Find where the given text appears and provide that cell's center as (x, y) coordinate. 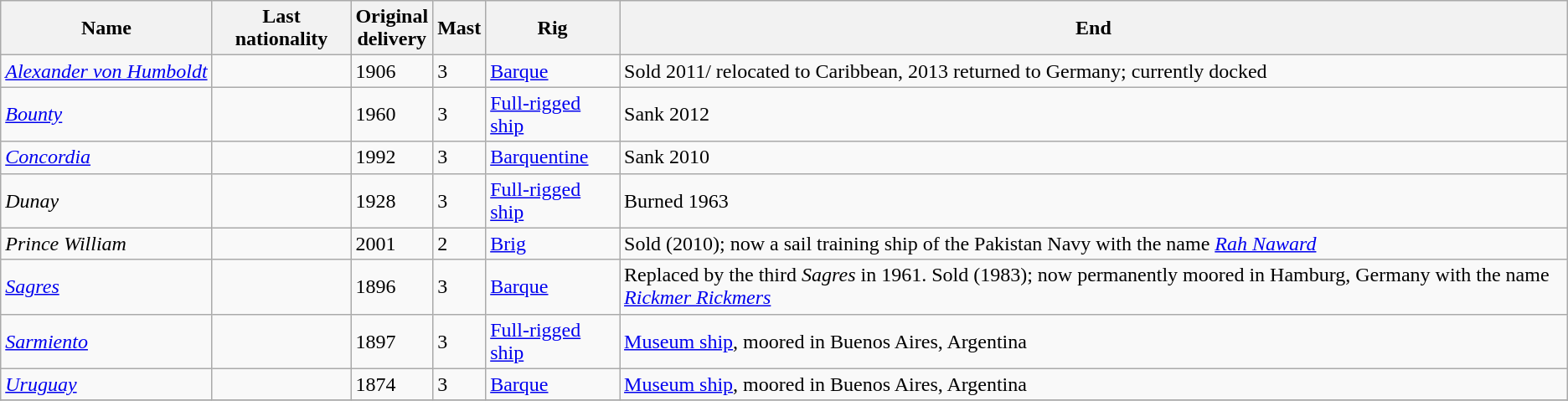
1928 (392, 201)
Replaced by the third Sagres in 1961. Sold (1983); now permanently moored in Hamburg, Germany with the name Rickmer Rickmers (1094, 286)
Name (106, 28)
Concordia (106, 157)
Brig (553, 244)
Sold (2010); now a sail training ship of the Pakistan Navy with the name Rah Naward (1094, 244)
Sank 2010 (1094, 157)
1960 (392, 114)
1906 (392, 71)
1992 (392, 157)
Uruguay (106, 384)
Rig (553, 28)
Bounty (106, 114)
Barquentine (553, 157)
2001 (392, 244)
Mast (459, 28)
Dunay (106, 201)
1896 (392, 286)
Prince William (106, 244)
Sold 2011/ relocated to Caribbean, 2013 returned to Germany; currently docked (1094, 71)
Original delivery (392, 28)
Sank 2012 (1094, 114)
Sagres (106, 286)
1874 (392, 384)
Alexander von Humboldt (106, 71)
End (1094, 28)
1897 (392, 342)
2 (459, 244)
Burned 1963 (1094, 201)
Last nationality (281, 28)
Sarmiento (106, 342)
